Return (X, Y) of the center of cell containing provided text 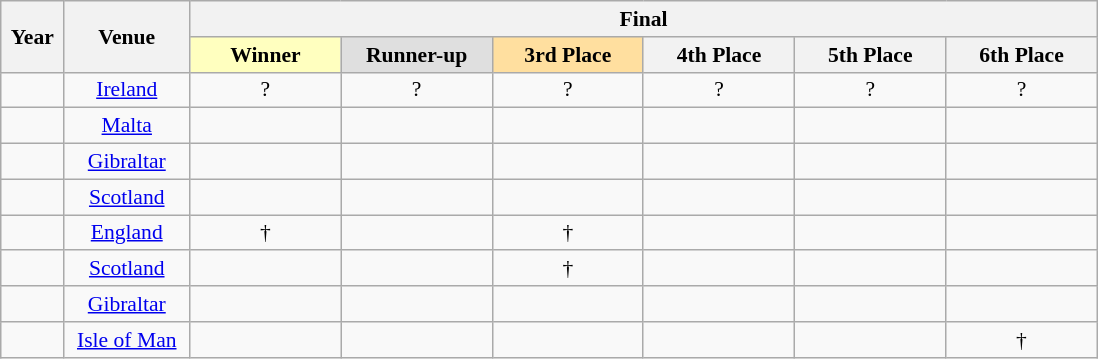
6th Place (1022, 55)
Malta (127, 126)
5th Place (870, 55)
4th Place (718, 55)
Year (32, 36)
Isle of Man (127, 340)
3rd Place (568, 55)
Venue (127, 36)
Ireland (127, 90)
Final (644, 19)
England (127, 233)
Winner (266, 55)
Runner-up (416, 55)
